Find where the given text appears and provide that cell's center as (x, y) coordinate. 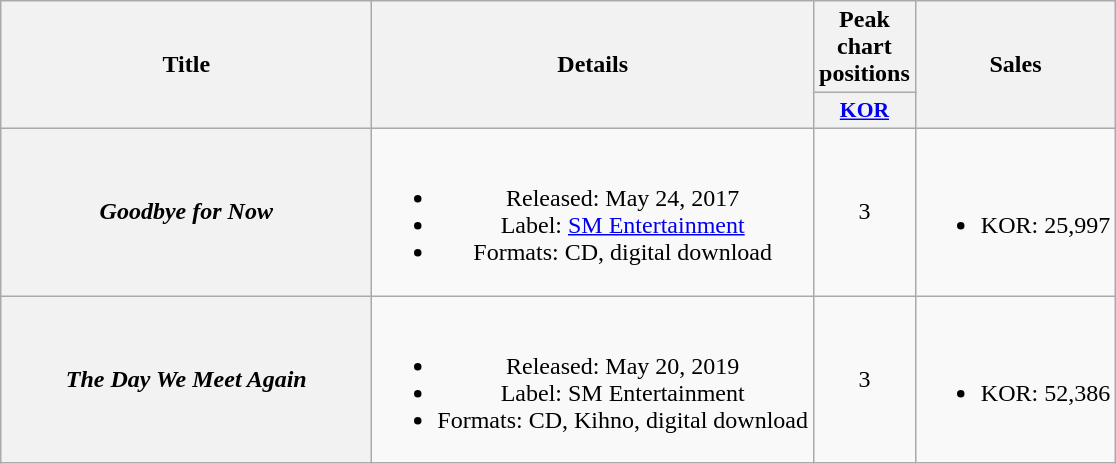
Goodbye for Now (186, 212)
Released: May 20, 2019Label: SM EntertainmentFormats: CD, Kihno, digital download (593, 380)
Details (593, 65)
KOR: 25,997 (1015, 212)
KOR: 52,386 (1015, 380)
Released: May 24, 2017Label: SM EntertainmentFormats: CD, digital download (593, 212)
Peak chart positions (865, 47)
Title (186, 65)
The Day We Meet Again (186, 380)
Sales (1015, 65)
KOR (865, 111)
